Capture the cell that displays the provided text and extract its (X, Y) central coordinate. 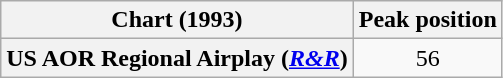
US AOR Regional Airplay (R&R) (177, 58)
56 (428, 58)
Chart (1993) (177, 20)
Peak position (428, 20)
